Identify which cell holds the provided text, then report its [X, Y] central coordinate. 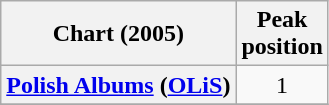
Polish Albums (OLiS) [118, 85]
1 [282, 85]
Peakposition [282, 34]
Chart (2005) [118, 34]
